Extract the (x, y) coordinate from the center of the cell holding the provided text.  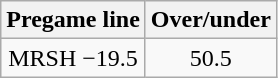
MRSH −19.5 (74, 58)
Pregame line (74, 20)
Over/under (210, 20)
50.5 (210, 58)
